Return the (x, y) coordinate for the center point of the cell that contains the specified text.  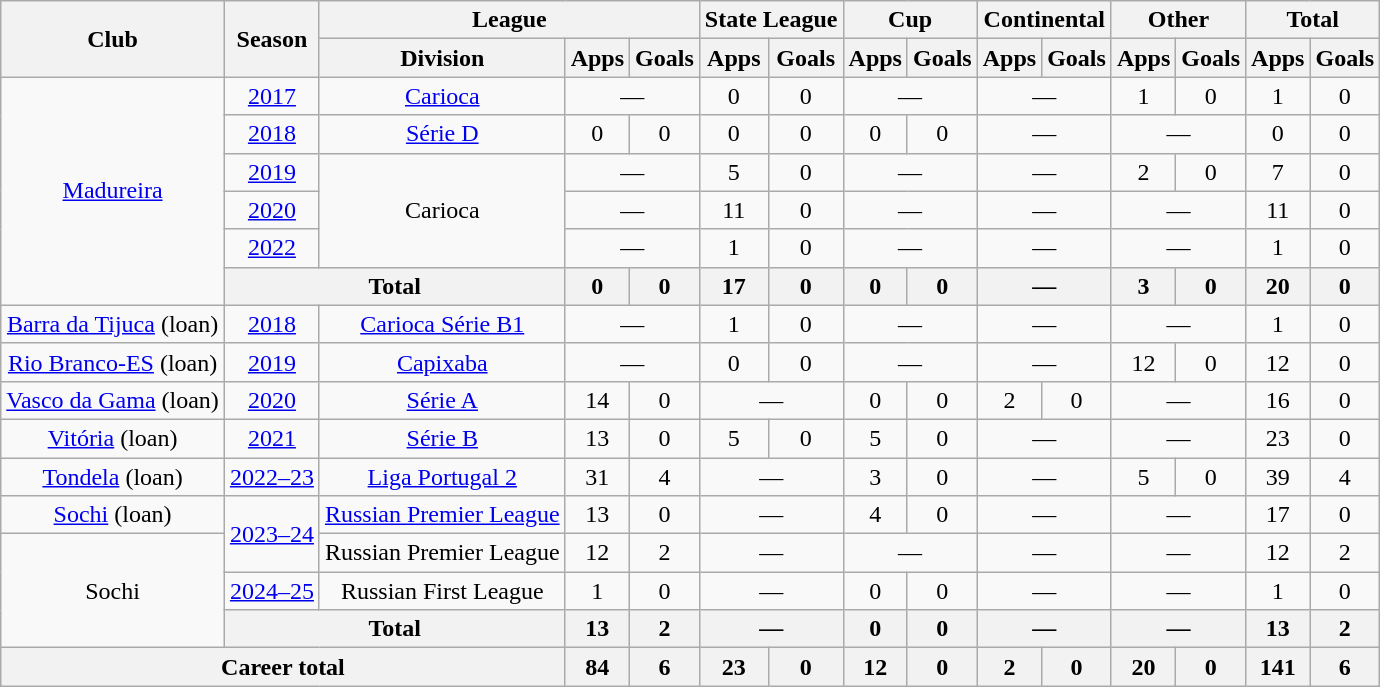
7 (1278, 172)
Other (1178, 20)
League (509, 20)
2023–24 (272, 534)
84 (597, 667)
Madureira (113, 191)
14 (597, 400)
Série D (442, 134)
Sochi (113, 591)
39 (1278, 477)
Vasco da Gama (loan) (113, 400)
31 (597, 477)
Rio Branco-ES (loan) (113, 362)
Vitória (loan) (113, 438)
Season (272, 39)
State League (771, 20)
Tondela (loan) (113, 477)
Cup (910, 20)
Carioca Série B1 (442, 324)
Barra da Tijuca (loan) (113, 324)
2022 (272, 248)
Continental (1044, 20)
2021 (272, 438)
Série B (442, 438)
141 (1278, 667)
Club (113, 39)
Russian First League (442, 591)
16 (1278, 400)
Série A (442, 400)
Division (442, 58)
2024–25 (272, 591)
2022–23 (272, 477)
Career total (283, 667)
Capixaba (442, 362)
2017 (272, 96)
Sochi (loan) (113, 515)
Liga Portugal 2 (442, 477)
